Return (x, y) of the center of cell containing provided text 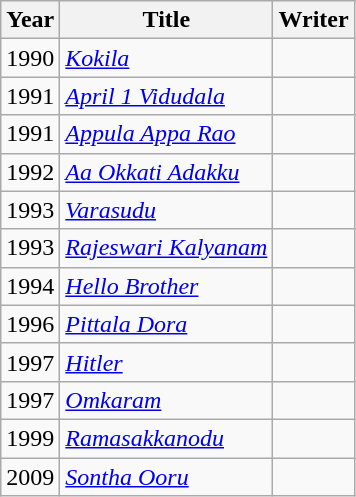
Hello Brother (166, 286)
Ramasakkanodu (166, 438)
2009 (30, 477)
1996 (30, 324)
1999 (30, 438)
1992 (30, 172)
Hitler (166, 362)
Writer (314, 20)
Title (166, 20)
Rajeswari Kalyanam (166, 248)
Omkaram (166, 400)
Aa Okkati Adakku (166, 172)
Varasudu (166, 210)
1994 (30, 286)
Appula Appa Rao (166, 134)
Year (30, 20)
Kokila (166, 58)
1990 (30, 58)
Pittala Dora (166, 324)
Sontha Ooru (166, 477)
April 1 Vidudala (166, 96)
